For the text-containing cell, return its midpoint in [X, Y] coordinate format. 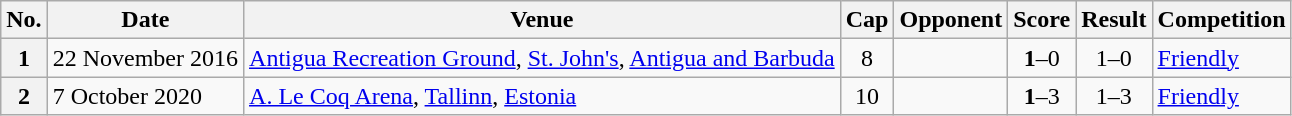
Venue [542, 20]
Competition [1222, 20]
7 October 2020 [145, 96]
1 [24, 58]
Cap [867, 20]
Opponent [951, 20]
2 [24, 96]
10 [867, 96]
Score [1042, 20]
22 November 2016 [145, 58]
A. Le Coq Arena, Tallinn, Estonia [542, 96]
Date [145, 20]
Result [1114, 20]
Antigua Recreation Ground, St. John's, Antigua and Barbuda [542, 58]
8 [867, 58]
No. [24, 20]
